Capture the cell that displays the provided text and extract its (x, y) central coordinate. 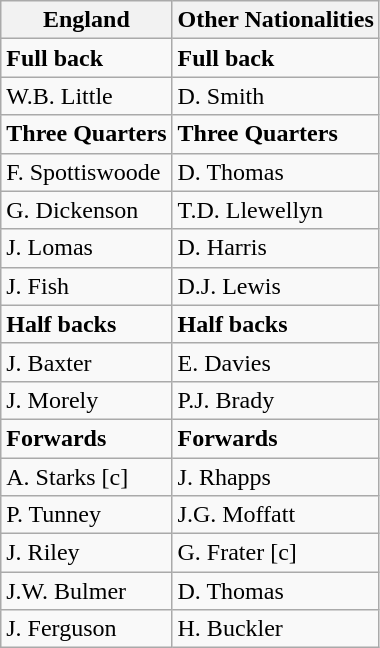
J. Ferguson (86, 629)
W.B. Little (86, 96)
H. Buckler (276, 629)
D.J. Lewis (276, 286)
Other Nationalities (276, 20)
J.W. Bulmer (86, 591)
G. Frater [c] (276, 553)
P. Tunney (86, 515)
England (86, 20)
E. Davies (276, 362)
D. Harris (276, 248)
G. Dickenson (86, 210)
J. Fish (86, 286)
F. Spottiswoode (86, 172)
J. Morely (86, 400)
J. Baxter (86, 362)
D. Smith (276, 96)
J. Lomas (86, 248)
J. Rhapps (276, 477)
T.D. Llewellyn (276, 210)
J. Riley (86, 553)
P.J. Brady (276, 400)
J.G. Moffatt (276, 515)
A. Starks [c] (86, 477)
